Pinpoint the cell where the given text exists, returning its [X, Y] midpoint coordinate. 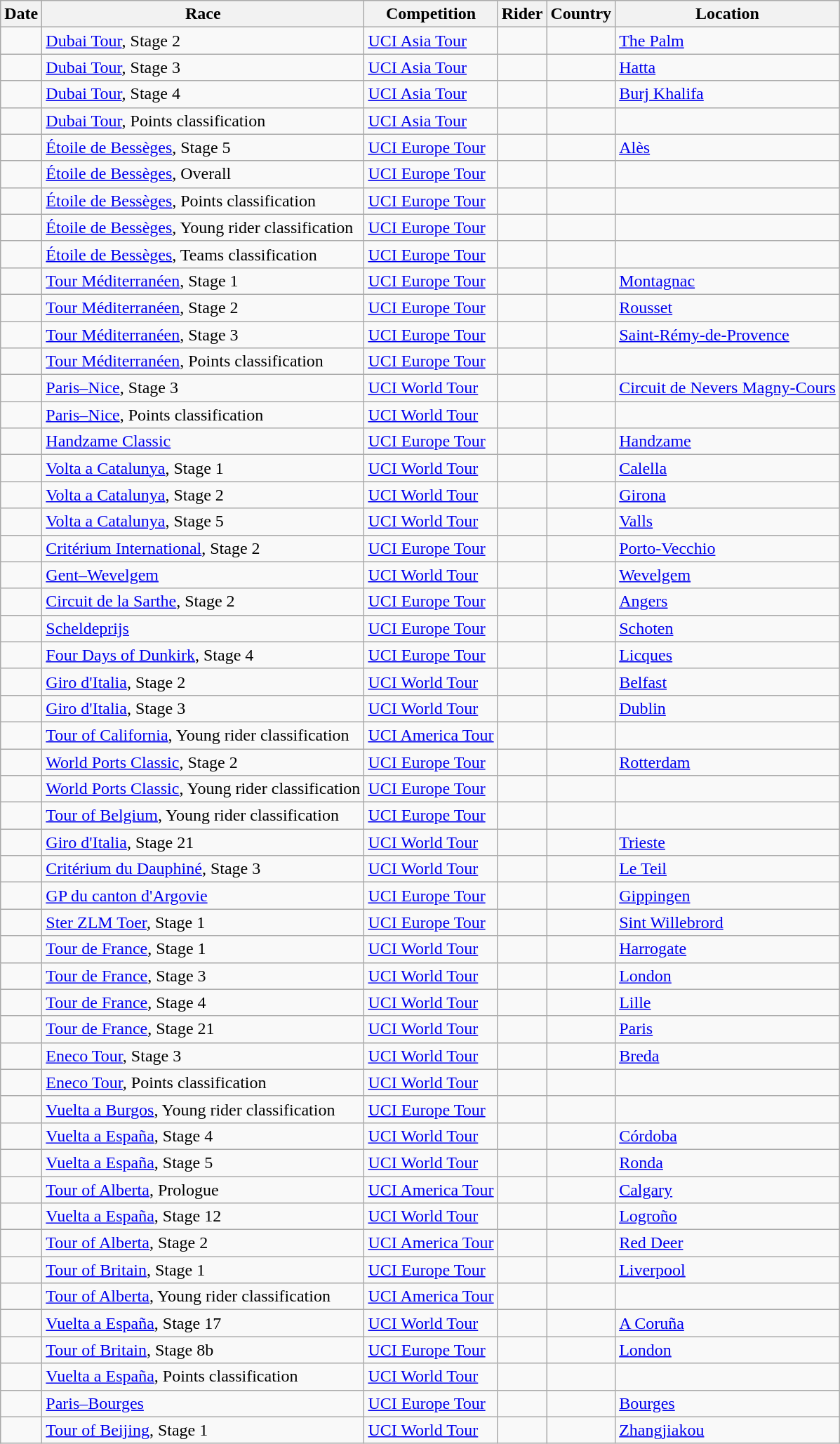
Vuelta a España, Stage 5 [204, 1163]
Eneco Tour, Points classification [204, 1082]
Breda [728, 1056]
Tour of Britain, Stage 1 [204, 1270]
Tour de France, Stage 1 [204, 949]
Tour Méditerranéen, Stage 3 [204, 335]
Tour de France, Stage 21 [204, 1029]
Race [204, 14]
Sint Willebrord [728, 922]
Zhangjiakou [728, 1430]
Tour of Beijing, Stage 1 [204, 1430]
Circuit de la Sarthe, Stage 2 [204, 602]
Giro d'Italia, Stage 21 [204, 842]
Girona [728, 495]
Critérium International, Stage 2 [204, 548]
Dubai Tour, Stage 3 [204, 67]
Country [581, 14]
Vuelta a España, Stage 4 [204, 1136]
Étoile de Bessèges, Young rider classification [204, 227]
Paris–Nice, Stage 3 [204, 388]
Liverpool [728, 1270]
Competition [431, 14]
Tour of Belgium, Young rider classification [204, 816]
Tour Méditerranéen, Stage 2 [204, 307]
Volta a Catalunya, Stage 1 [204, 468]
Logroño [728, 1217]
Handzame [728, 442]
Circuit de Nevers Magny-Cours [728, 388]
Angers [728, 602]
Schoten [728, 628]
Dubai Tour, Points classification [204, 121]
Dubai Tour, Stage 2 [204, 41]
Calella [728, 468]
Hatta [728, 67]
Étoile de Bessèges, Stage 5 [204, 147]
Red Deer [728, 1243]
Bourges [728, 1403]
Valls [728, 522]
Licques [728, 655]
Tour of Britain, Stage 8b [204, 1350]
Córdoba [728, 1136]
Vuelta a España, Stage 12 [204, 1217]
Tour of Alberta, Stage 2 [204, 1243]
Four Days of Dunkirk, Stage 4 [204, 655]
Rousset [728, 307]
Tour of Alberta, Young rider classification [204, 1297]
The Palm [728, 41]
Gippingen [728, 896]
Tour Méditerranéen, Points classification [204, 362]
GP du canton d'Argovie [204, 896]
Calgary [728, 1190]
Rotterdam [728, 762]
Porto-Vecchio [728, 548]
Location [728, 14]
World Ports Classic, Stage 2 [204, 762]
Belfast [728, 682]
Paris [728, 1029]
Rider [522, 14]
Ronda [728, 1163]
Volta a Catalunya, Stage 5 [204, 522]
Giro d'Italia, Stage 3 [204, 708]
Eneco Tour, Stage 3 [204, 1056]
Paris–Nice, Points classification [204, 415]
Étoile de Bessèges, Points classification [204, 201]
Dubai Tour, Stage 4 [204, 94]
Trieste [728, 842]
Tour de France, Stage 3 [204, 976]
Vuelta a España, Points classification [204, 1377]
Dublin [728, 708]
World Ports Classic, Young rider classification [204, 789]
Ster ZLM Toer, Stage 1 [204, 922]
Alès [728, 147]
Wevelgem [728, 575]
Vuelta a Burgos, Young rider classification [204, 1109]
Tour of California, Young rider classification [204, 735]
Le Teil [728, 869]
Paris–Bourges [204, 1403]
Critérium du Dauphiné, Stage 3 [204, 869]
Lille [728, 1002]
Volta a Catalunya, Stage 2 [204, 495]
A Coruña [728, 1323]
Étoile de Bessèges, Overall [204, 174]
Gent–Wevelgem [204, 575]
Tour de France, Stage 4 [204, 1002]
Tour of Alberta, Prologue [204, 1190]
Scheldeprijs [204, 628]
Giro d'Italia, Stage 2 [204, 682]
Date [21, 14]
Étoile de Bessèges, Teams classification [204, 254]
Handzame Classic [204, 442]
Harrogate [728, 949]
Saint-Rémy-de-Provence [728, 335]
Montagnac [728, 281]
Tour Méditerranéen, Stage 1 [204, 281]
Vuelta a España, Stage 17 [204, 1323]
Burj Khalifa [728, 94]
